Extract the (X, Y) coordinate from the center of the cell holding the provided text.  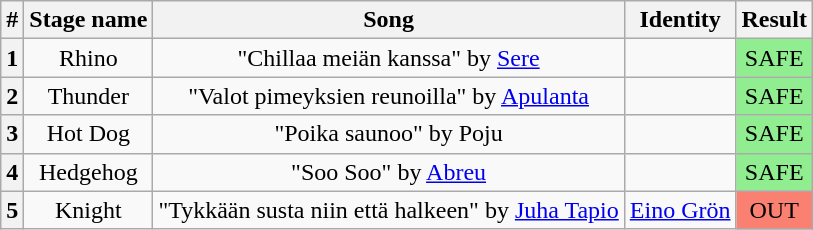
OUT (774, 210)
"Chillaa meiän kanssa" by Sere (388, 58)
Identity (680, 20)
3 (12, 134)
"Soo Soo" by Abreu (388, 172)
"Valot pimeyksien reunoilla" by Apulanta (388, 96)
Rhino (88, 58)
Thunder (88, 96)
Eino Grön (680, 210)
"Tykkään susta niin että halkeen" by Juha Tapio (388, 210)
Hot Dog (88, 134)
5 (12, 210)
2 (12, 96)
# (12, 20)
Song (388, 20)
4 (12, 172)
"Poika saunoo" by Poju (388, 134)
Hedgehog (88, 172)
Stage name (88, 20)
Result (774, 20)
Knight (88, 210)
1 (12, 58)
